Return the [x, y] coordinate for the center point of the cell that contains the specified text.  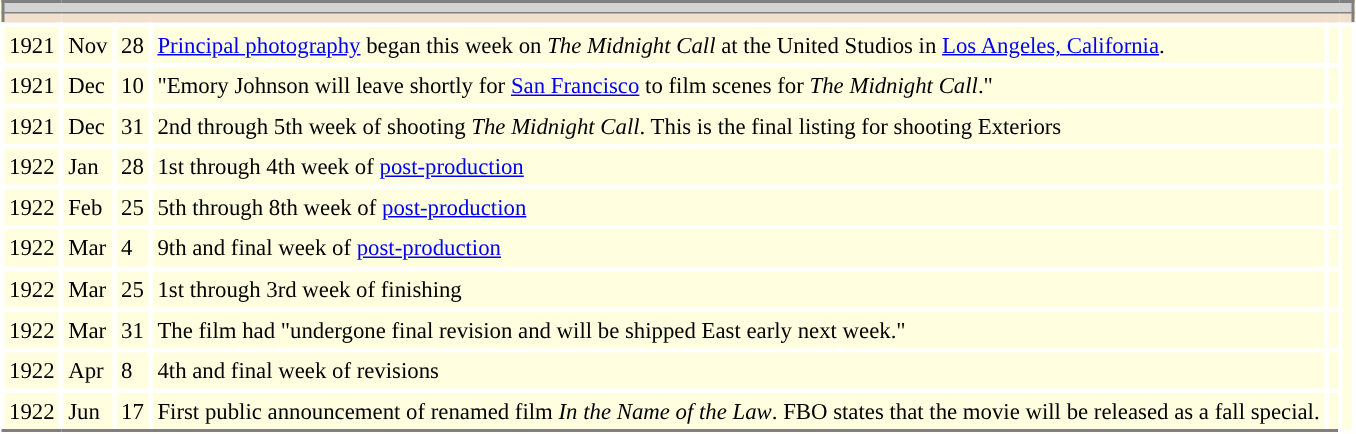
4th and final week of revisions [739, 370]
The film had "undergone final revision and will be shipped East early next week." [739, 330]
Principal photography began this week on The Midnight Call at the United Studios in Los Angeles, California. [739, 46]
9th and final week of post-production [739, 248]
Apr [88, 370]
17 [132, 410]
5th through 8th week of post-production [739, 208]
Jun [88, 410]
1st through 3rd week of finishing [739, 290]
Jan [88, 168]
"Emory Johnson will leave shortly for San Francisco to film scenes for The Midnight Call." [739, 86]
1st through 4th week of post-production [739, 168]
2nd through 5th week of shooting The Midnight Call. This is the final listing for shooting Exteriors [739, 126]
Nov [88, 46]
First public announcement of renamed film In the Name of the Law. FBO states that the movie will be released as a fall special. [739, 410]
4 [132, 248]
8 [132, 370]
10 [132, 86]
Feb [88, 208]
